Locate the cell with the specified text and output its (X, Y) center coordinate. 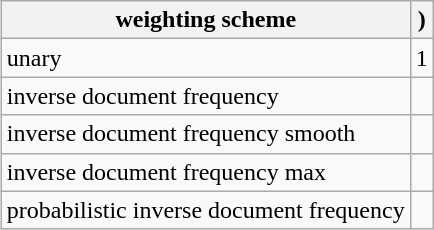
weighting scheme (206, 20)
inverse document frequency (206, 96)
inverse document frequency max (206, 172)
1 (422, 58)
inverse document frequency smooth (206, 134)
unary (206, 58)
probabilistic inverse document frequency (206, 210)
) (422, 20)
